Pinpoint the cell where the given text exists, returning its (X, Y) midpoint coordinate. 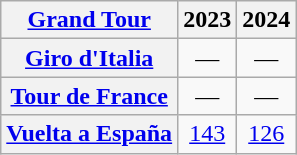
Tour de France (90, 96)
2023 (208, 20)
126 (266, 134)
143 (208, 134)
Vuelta a España (90, 134)
2024 (266, 20)
Grand Tour (90, 20)
Giro d'Italia (90, 58)
